Extract the (x, y) coordinate from the center of the cell holding the provided text.  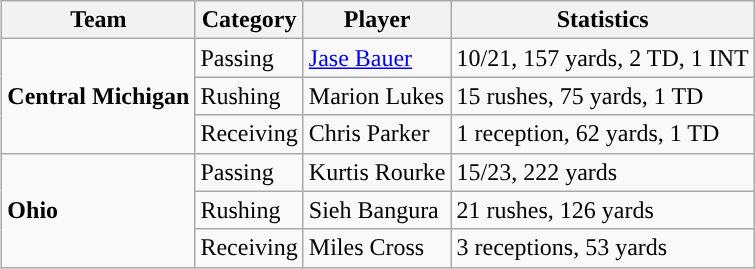
1 reception, 62 yards, 1 TD (602, 134)
Statistics (602, 20)
Ohio (98, 210)
15/23, 222 yards (602, 172)
3 receptions, 53 yards (602, 248)
Jase Bauer (377, 58)
15 rushes, 75 yards, 1 TD (602, 96)
10/21, 157 yards, 2 TD, 1 INT (602, 58)
Miles Cross (377, 248)
Category (249, 20)
Kurtis Rourke (377, 172)
21 rushes, 126 yards (602, 210)
Chris Parker (377, 134)
Team (98, 20)
Marion Lukes (377, 96)
Player (377, 20)
Sieh Bangura (377, 210)
Central Michigan (98, 96)
